Locate the cell with the specified text and output its (X, Y) center coordinate. 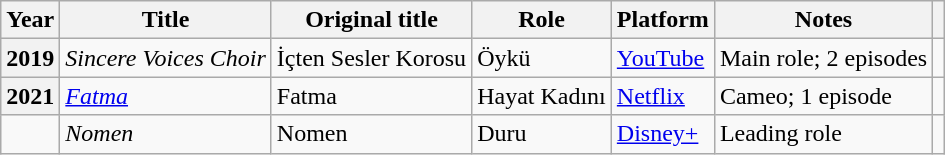
Duru (542, 134)
Notes (823, 20)
Main role; 2 episodes (823, 58)
Netflix (662, 96)
YouTube (662, 58)
Original title (371, 20)
Platform (662, 20)
2021 (30, 96)
Sincere Voices Choir (166, 58)
Leading role (823, 134)
2019 (30, 58)
Cameo; 1 episode (823, 96)
Year (30, 20)
İçten Sesler Korosu (371, 58)
Öykü (542, 58)
Role (542, 20)
Hayat Kadını (542, 96)
Disney+ (662, 134)
Title (166, 20)
